Scan for the cell matching the given text and deliver its [X, Y] coordinate at center. 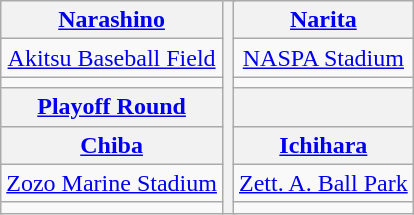
Zozo Marine Stadium [112, 183]
Chiba [112, 145]
Zett. A. Ball Park [324, 183]
Narita [324, 20]
Playoff Round [112, 107]
Narashino [112, 20]
Akitsu Baseball Field [112, 58]
Ichihara [324, 145]
NASPA Stadium [324, 58]
